Locate the cell with the specified text and output its (x, y) center coordinate. 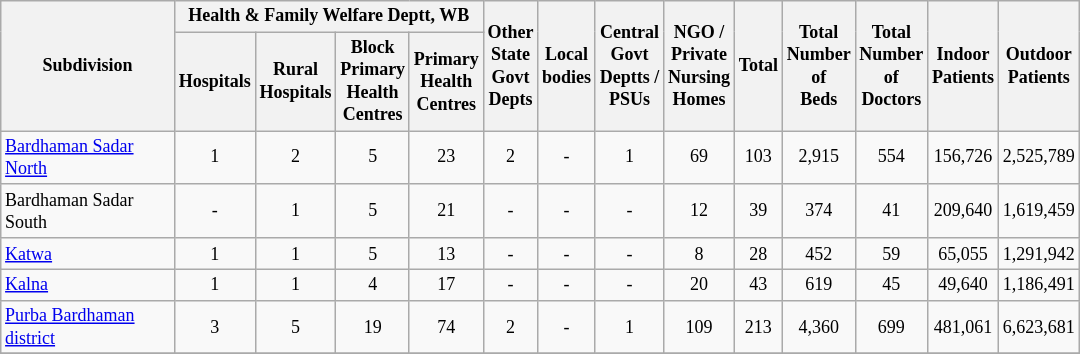
452 (818, 254)
Bardhaman Sadar North (88, 158)
65,055 (964, 254)
OtherStateGovtDepts (510, 66)
2,915 (818, 158)
Purba Bardhaman district (88, 327)
69 (700, 158)
Subdivision (88, 66)
74 (446, 327)
PrimaryHealthCentres (446, 82)
Bardhaman Sadar South (88, 211)
43 (758, 284)
4,360 (818, 327)
OutdoorPatients (1038, 66)
374 (818, 211)
103 (758, 158)
Total (758, 66)
12 (700, 211)
699 (892, 327)
4 (373, 284)
CentralGovtDeptts /PSUs (629, 66)
20 (700, 284)
13 (446, 254)
1,186,491 (1038, 284)
49,640 (964, 284)
8 (700, 254)
17 (446, 284)
619 (818, 284)
59 (892, 254)
554 (892, 158)
Hospitals (214, 82)
TotalNumberofDoctors (892, 66)
6,623,681 (1038, 327)
1,291,942 (1038, 254)
NGO /PrivateNursingHomes (700, 66)
IndoorPatients (964, 66)
481,061 (964, 327)
Health & Family Welfare Deptt, WB (328, 16)
109 (700, 327)
Kalna (88, 284)
19 (373, 327)
Localbodies (567, 66)
1,619,459 (1038, 211)
213 (758, 327)
21 (446, 211)
209,640 (964, 211)
156,726 (964, 158)
3 (214, 327)
Katwa (88, 254)
39 (758, 211)
2,525,789 (1038, 158)
41 (892, 211)
BlockPrimaryHealthCentres (373, 82)
TotalNumberofBeds (818, 66)
45 (892, 284)
23 (446, 158)
28 (758, 254)
RuralHospitals (296, 82)
